Search for the cell housing the specified text and yield its (x, y) center coordinate. 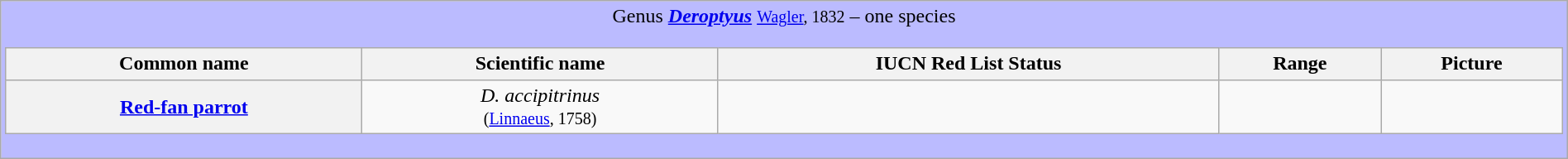
Picture (1472, 64)
D. accipitrinus (Linnaeus, 1758) (541, 106)
Red-fan parrot (184, 106)
IUCN Red List Status (968, 64)
Common name (184, 64)
Scientific name (541, 64)
Range (1300, 64)
